Search for the cell housing the specified text and yield its [X, Y] center coordinate. 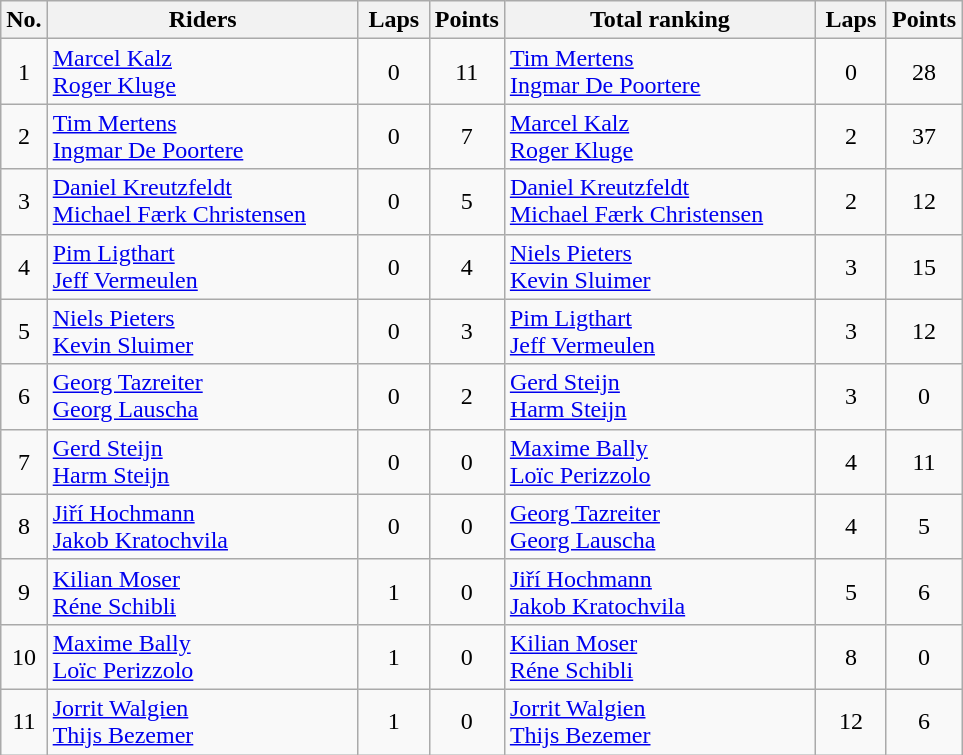
37 [924, 136]
Riders [202, 20]
28 [924, 72]
No. [24, 20]
15 [924, 266]
9 [24, 592]
10 [24, 656]
Total ranking [660, 20]
